Search for the cell housing the specified text and yield its (x, y) center coordinate. 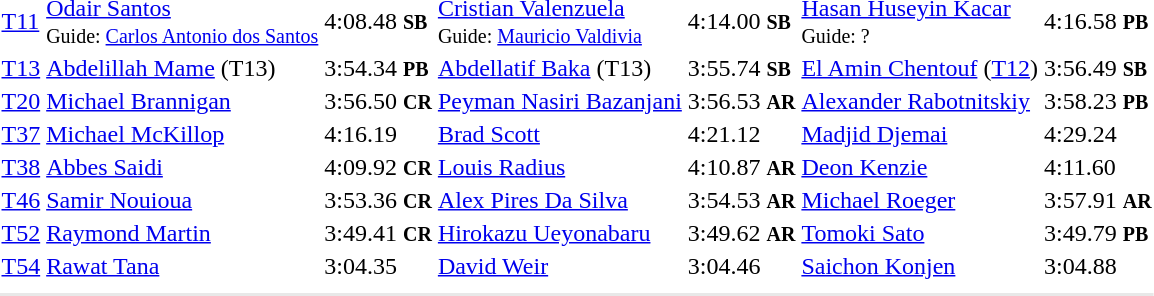
Abdelillah Mame (T13) (182, 68)
3:54.34 PB (378, 68)
Michael Roeger (920, 200)
3:58.23 PB (1098, 101)
T37 (21, 134)
4:10.87 AR (742, 167)
Peyman Nasiri Bazanjani (560, 101)
3:55.74 SB (742, 68)
T38 (21, 167)
Alex Pires Da Silva (560, 200)
Saichon Konjen (920, 266)
3:04.88 (1098, 266)
3:49.62 AR (742, 233)
El Amin Chentouf (T12) (920, 68)
T54 (21, 266)
Michael Brannigan (182, 101)
Madjid Djemai (920, 134)
Tomoki Sato (920, 233)
3:53.36 CR (378, 200)
3:54.53 AR (742, 200)
3:49.79 PB (1098, 233)
T13 (21, 68)
4:11.60 (1098, 167)
4:29.24 (1098, 134)
Samir Nouioua (182, 200)
3:56.49 SB (1098, 68)
Brad Scott (560, 134)
3:04.46 (742, 266)
3:04.35 (378, 266)
3:56.53 AR (742, 101)
Rawat Tana (182, 266)
4:09.92 CR (378, 167)
Hirokazu Ueyonabaru (560, 233)
Raymond Martin (182, 233)
Louis Radius (560, 167)
Alexander Rabotnitskiy (920, 101)
David Weir (560, 266)
T46 (21, 200)
Abdellatif Baka (T13) (560, 68)
T52 (21, 233)
4:16.19 (378, 134)
3:57.91 AR (1098, 200)
4:21.12 (742, 134)
Abbes Saidi (182, 167)
3:49.41 CR (378, 233)
T20 (21, 101)
Michael McKillop (182, 134)
Deon Kenzie (920, 167)
3:56.50 CR (378, 101)
